Output the [x, y] coordinate of the center of the cell containing the given text.  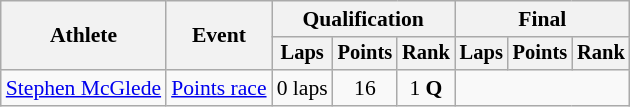
Event [218, 36]
Athlete [84, 36]
1 Q [426, 88]
Points race [218, 88]
Stephen McGlede [84, 88]
Qualification [364, 19]
16 [365, 88]
Final [542, 19]
0 laps [302, 88]
